Return the [x, y] coordinate for the center point of the cell that contains the specified text.  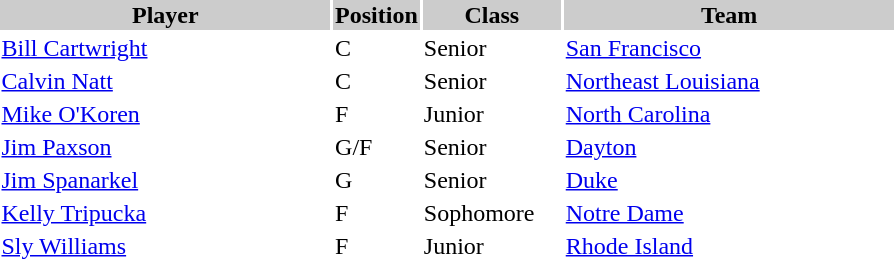
Team [729, 15]
Calvin Natt [166, 81]
Jim Paxson [166, 147]
Bill Cartwright [166, 48]
San Francisco [729, 48]
Dayton [729, 147]
Position [377, 15]
Jim Spanarkel [166, 180]
Kelly Tripucka [166, 213]
G [377, 180]
G/F [377, 147]
Class [492, 15]
Player [166, 15]
Notre Dame [729, 213]
North Carolina [729, 114]
Northeast Louisiana [729, 81]
Junior [492, 114]
Mike O'Koren [166, 114]
Duke [729, 180]
Sophomore [492, 213]
